Return [x, y] of the center of cell containing provided text 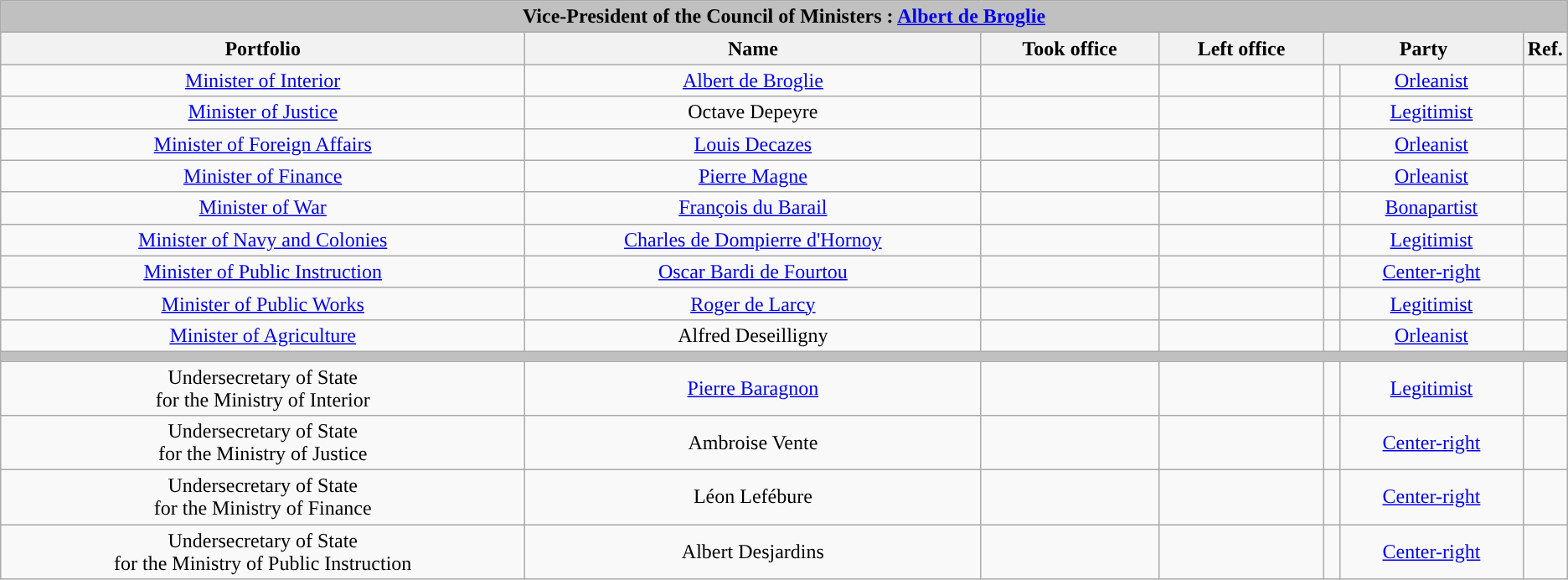
Minister of Navy and Colonies [263, 240]
Minister of Justice [263, 112]
Octave Depeyre [753, 112]
Albert de Broglie [753, 80]
Albert Desjardins [753, 552]
Minister of War [263, 208]
Louis Decazes [753, 144]
Undersecretary of Statefor the Ministry of Public Instruction [263, 552]
Minister of Interior [263, 80]
Left office [1241, 49]
Minister of Public Works [263, 303]
Roger de Larcy [753, 303]
Pierre Magne [753, 176]
Portfolio [263, 49]
Oscar Bardi de Fourtou [753, 272]
Minister of Finance [263, 176]
Ref. [1545, 49]
Name [753, 49]
Party [1424, 49]
Pierre Baragnon [753, 387]
Ambroise Vente [753, 443]
Charles de Dompierre d'Hornoy [753, 240]
Took office [1070, 49]
Alfred Deseilligny [753, 335]
Undersecretary of Statefor the Ministry of Interior [263, 387]
Undersecretary of Statefor the Ministry of Justice [263, 443]
Minister of Foreign Affairs [263, 144]
Bonapartist [1432, 208]
Undersecretary of Statefor the Ministry of Finance [263, 498]
Minister of Agriculture [263, 335]
François du Barail [753, 208]
Léon Lefébure [753, 498]
Minister of Public Instruction [263, 272]
Vice-President of the Council of Ministers : Albert de Broglie [784, 17]
